Find where the given text appears and provide that cell's center as (X, Y) coordinate. 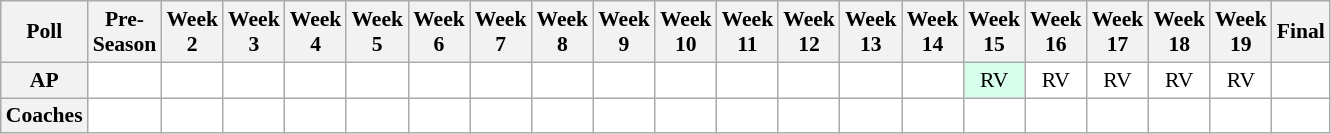
Week13 (871, 32)
Week16 (1056, 32)
Week5 (377, 32)
Week14 (933, 32)
Week11 (748, 32)
Week9 (624, 32)
Week12 (809, 32)
Final (1301, 32)
AP (44, 80)
Week7 (501, 32)
Week3 (254, 32)
Coaches (44, 116)
Poll (44, 32)
Week6 (439, 32)
Week10 (686, 32)
Week17 (1118, 32)
Week19 (1241, 32)
Week15 (994, 32)
Week4 (316, 32)
Week2 (192, 32)
Pre-Season (125, 32)
Week8 (562, 32)
Week18 (1179, 32)
